Search for the cell housing the specified text and yield its (X, Y) center coordinate. 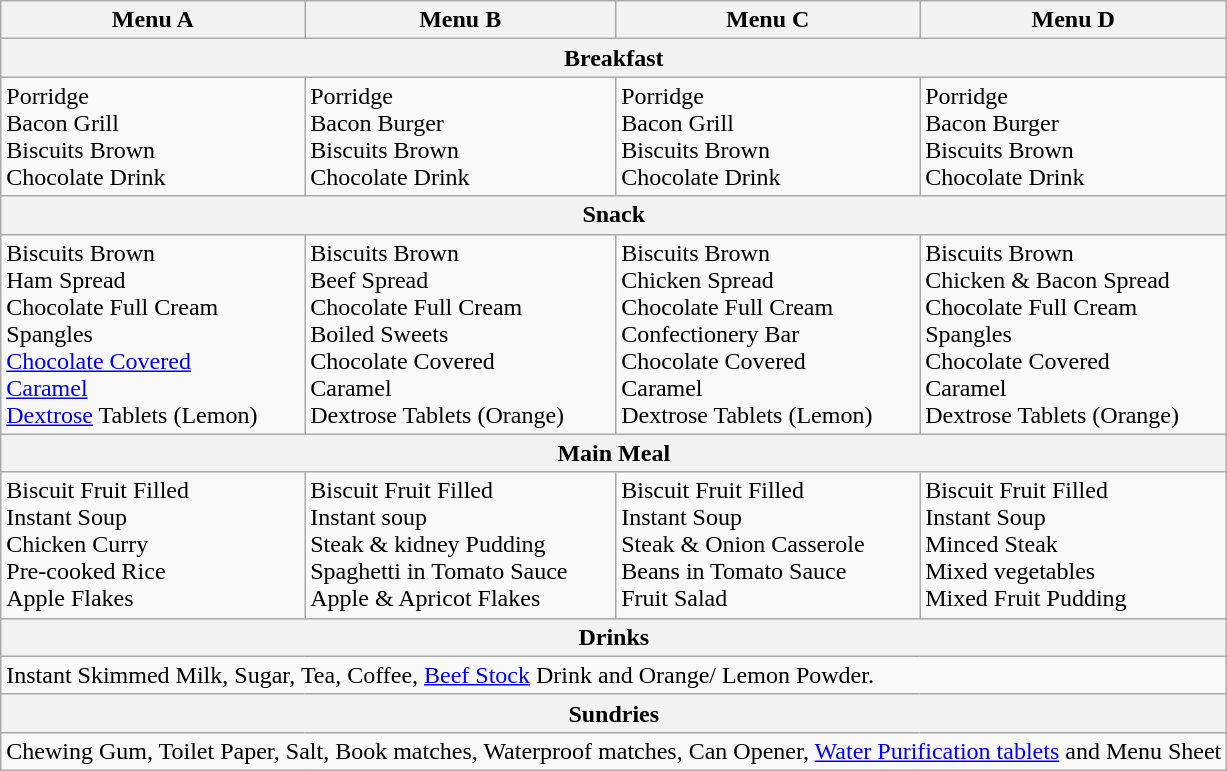
Breakfast (614, 58)
Menu A (153, 20)
Biscuit Fruit FilledInstant SoupChicken CurryPre-cooked RiceApple Flakes (153, 545)
Biscuit Fruit FilledInstant SoupMinced SteakMixed vegetablesMixed Fruit Pudding (1074, 545)
Drinks (614, 637)
Instant Skimmed Milk, Sugar, Tea, Coffee, Beef Stock Drink and Orange/ Lemon Powder. (614, 675)
Menu D (1074, 20)
Biscuits BrownChicken & Bacon SpreadChocolate Full CreamSpanglesChocolate CoveredCaramelDextrose Tablets (Orange) (1074, 334)
Biscuits BrownHam SpreadChocolate Full CreamSpanglesChocolate CoveredCaramelDextrose Tablets (Lemon) (153, 334)
Sundries (614, 713)
Menu C (768, 20)
Snack (614, 215)
Menu B (460, 20)
Biscuit Fruit FilledInstant soupSteak & kidney PuddingSpaghetti in Tomato SauceApple & Apricot Flakes (460, 545)
Chewing Gum, Toilet Paper, Salt, Book matches, Waterproof matches, Can Opener, Water Purification tablets and Menu Sheet (614, 751)
Biscuits BrownChicken SpreadChocolate Full CreamConfectionery BarChocolate CoveredCaramelDextrose Tablets (Lemon) (768, 334)
Main Meal (614, 453)
Biscuit Fruit FilledInstant SoupSteak & Onion CasseroleBeans in Tomato SauceFruit Salad (768, 545)
Biscuits BrownBeef SpreadChocolate Full CreamBoiled SweetsChocolate CoveredCaramelDextrose Tablets (Orange) (460, 334)
